For the text-containing cell, return its midpoint in [X, Y] coordinate format. 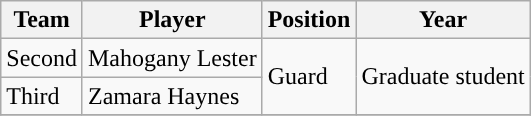
Guard [309, 77]
Mahogany Lester [172, 58]
Third [42, 96]
Graduate student [443, 77]
Second [42, 58]
Player [172, 20]
Zamara Haynes [172, 96]
Position [309, 20]
Year [443, 20]
Team [42, 20]
